Return the [x, y] coordinate for the center point of the cell that contains the specified text.  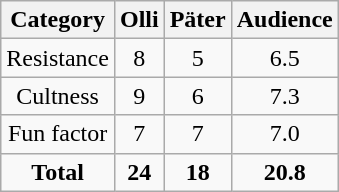
20.8 [284, 172]
18 [198, 172]
6.5 [284, 58]
Resistance [58, 58]
7.0 [284, 134]
Olli [139, 20]
Audience [284, 20]
8 [139, 58]
Cultness [58, 96]
9 [139, 96]
24 [139, 172]
5 [198, 58]
7.3 [284, 96]
Fun factor [58, 134]
Category [58, 20]
Päter [198, 20]
Total [58, 172]
6 [198, 96]
